Determine the [x, y] coordinate at the center of the cell enclosing the given text.  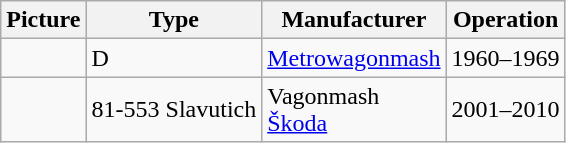
2001–2010 [506, 110]
Operation [506, 20]
Metrowagonmash [354, 58]
Type [174, 20]
Manufacturer [354, 20]
D [174, 58]
81-553 Slavutich [174, 110]
Vagonmash Škoda [354, 110]
Picture [44, 20]
1960–1969 [506, 58]
